For the text-containing cell, return its midpoint in [X, Y] coordinate format. 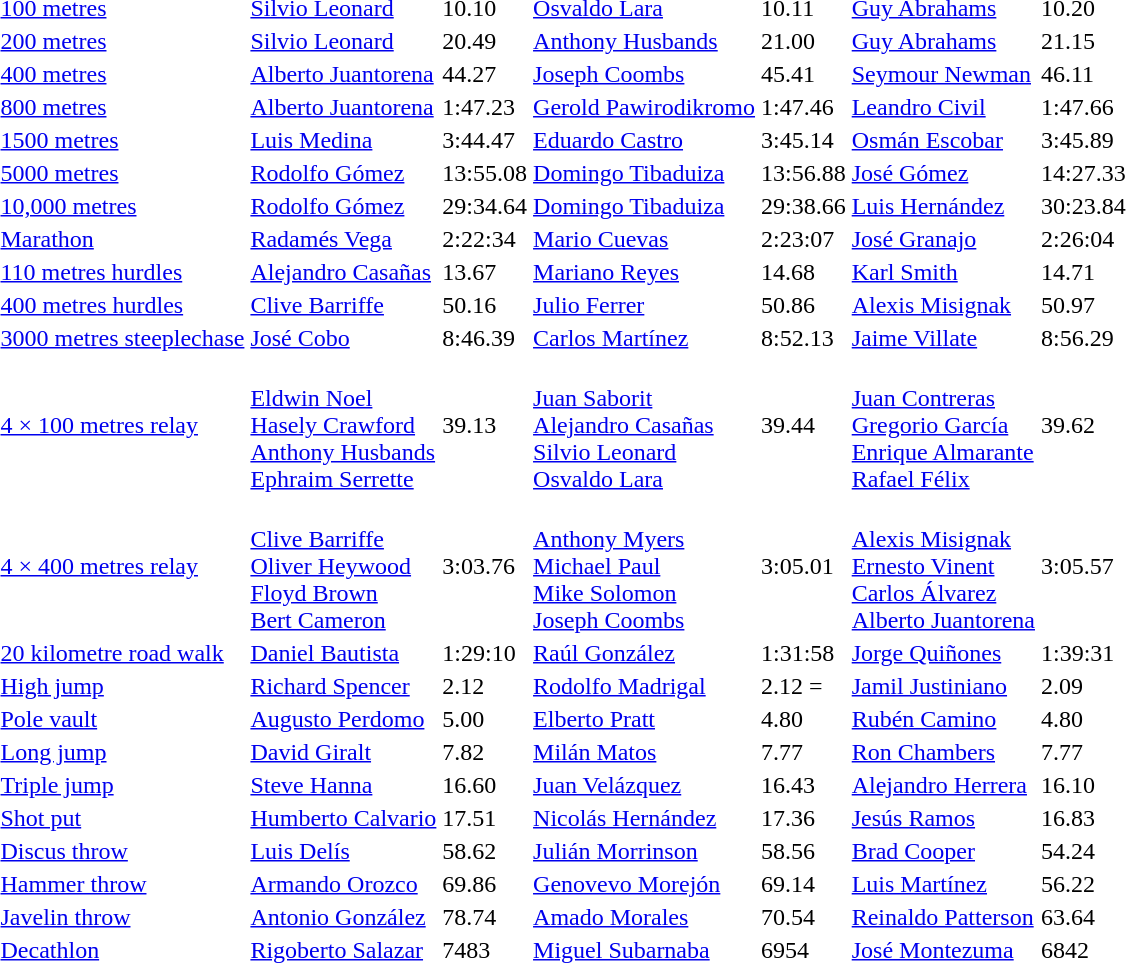
3:44.47 [485, 140]
Clive Barriffe [344, 305]
Genovevo Morejón [644, 884]
Rodolfo Madrigal [644, 686]
Humberto Calvario [344, 818]
Karl Smith [943, 272]
70.54 [804, 917]
14.68 [804, 272]
Silvio Leonard [344, 41]
17.51 [485, 818]
Ron Chambers [943, 752]
13:56.88 [804, 173]
Rubén Camino [943, 719]
Juan SaboritAlejandro CasañasSilvio LeonardOsvaldo Lara [644, 425]
Jaime Villate [943, 338]
50.86 [804, 305]
Juan Velázquez [644, 785]
1:47.46 [804, 107]
Mariano Reyes [644, 272]
Steve Hanna [344, 785]
3:03.76 [485, 566]
39.44 [804, 425]
29:34.64 [485, 206]
7.77 [804, 752]
69.14 [804, 884]
2.12 [485, 686]
69.86 [485, 884]
50.16 [485, 305]
58.56 [804, 851]
Gerold Pawirodikromo [644, 107]
7.82 [485, 752]
2:22:34 [485, 239]
Radamés Vega [344, 239]
José Granajo [943, 239]
José Gómez [943, 173]
Julián Morrinson [644, 851]
Osmán Escobar [943, 140]
Carlos Martínez [644, 338]
5.00 [485, 719]
3:05.01 [804, 566]
Elberto Pratt [644, 719]
78.74 [485, 917]
Luis Medina [344, 140]
Eduardo Castro [644, 140]
Joseph Coombs [644, 74]
Clive BarriffeOliver HeywoodFloyd BrownBert Cameron [344, 566]
Amado Morales [644, 917]
Augusto Perdomo [344, 719]
13:55.08 [485, 173]
Alexis MisignakErnesto VinentCarlos ÁlvarezAlberto Juantorena [943, 566]
Eldwin NoelHasely CrawfordAnthony HusbandsEphraim Serrette [344, 425]
Daniel Bautista [344, 653]
Guy Abrahams [943, 41]
1:29:10 [485, 653]
Alejandro Herrera [943, 785]
Leandro Civil [943, 107]
Anthony Husbands [644, 41]
44.27 [485, 74]
20.49 [485, 41]
39.13 [485, 425]
16.43 [804, 785]
Anthony MyersMichael PaulMike SolomonJoseph Coombs [644, 566]
Alejandro Casañas [344, 272]
1:31:58 [804, 653]
17.36 [804, 818]
Jamil Justiniano [943, 686]
2:23:07 [804, 239]
Reinaldo Patterson [943, 917]
16.60 [485, 785]
13.67 [485, 272]
4.80 [804, 719]
Juan ContrerasGregorio GarcíaEnrique AlmaranteRafael Félix [943, 425]
Jesús Ramos [943, 818]
Brad Cooper [943, 851]
Luis Hernández [943, 206]
21.00 [804, 41]
45.41 [804, 74]
1:47.23 [485, 107]
Mario Cuevas [644, 239]
Luis Martínez [943, 884]
Julio Ferrer [644, 305]
Jorge Quiñones [943, 653]
58.62 [485, 851]
David Giralt [344, 752]
Richard Spencer [344, 686]
Luis Delís [344, 851]
Milán Matos [644, 752]
Alexis Misignak [943, 305]
3:45.14 [804, 140]
Raúl González [644, 653]
Antonio González [344, 917]
Seymour Newman [943, 74]
Armando Orozco [344, 884]
8:52.13 [804, 338]
Nicolás Hernández [644, 818]
2.12 = [804, 686]
8:46.39 [485, 338]
José Cobo [344, 338]
29:38.66 [804, 206]
